Determine the (x, y) coordinate at the center of the cell enclosing the given text.  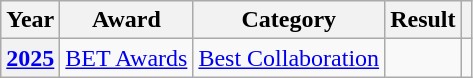
Award (126, 20)
2025 (30, 58)
Year (30, 20)
Result (423, 20)
Best Collaboration (289, 58)
Category (289, 20)
BET Awards (126, 58)
